Search for the cell housing the specified text and yield its [X, Y] center coordinate. 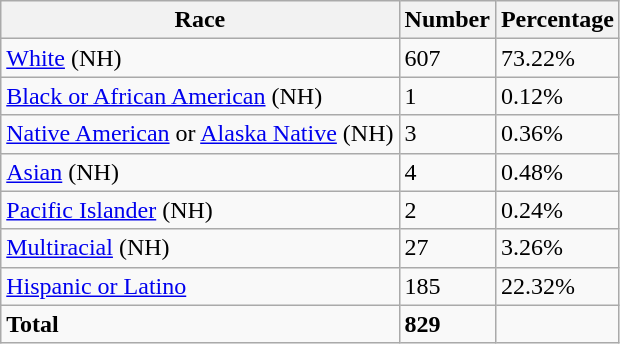
2 [447, 210]
4 [447, 172]
Black or African American (NH) [200, 96]
27 [447, 248]
Race [200, 20]
3 [447, 134]
Percentage [557, 20]
White (NH) [200, 58]
0.12% [557, 96]
Asian (NH) [200, 172]
185 [447, 286]
607 [447, 58]
0.48% [557, 172]
Total [200, 324]
0.36% [557, 134]
Multiracial (NH) [200, 248]
Number [447, 20]
Native American or Alaska Native (NH) [200, 134]
829 [447, 324]
0.24% [557, 210]
3.26% [557, 248]
73.22% [557, 58]
1 [447, 96]
Hispanic or Latino [200, 286]
Pacific Islander (NH) [200, 210]
22.32% [557, 286]
